Locate the cell with the specified text and output its (x, y) center coordinate. 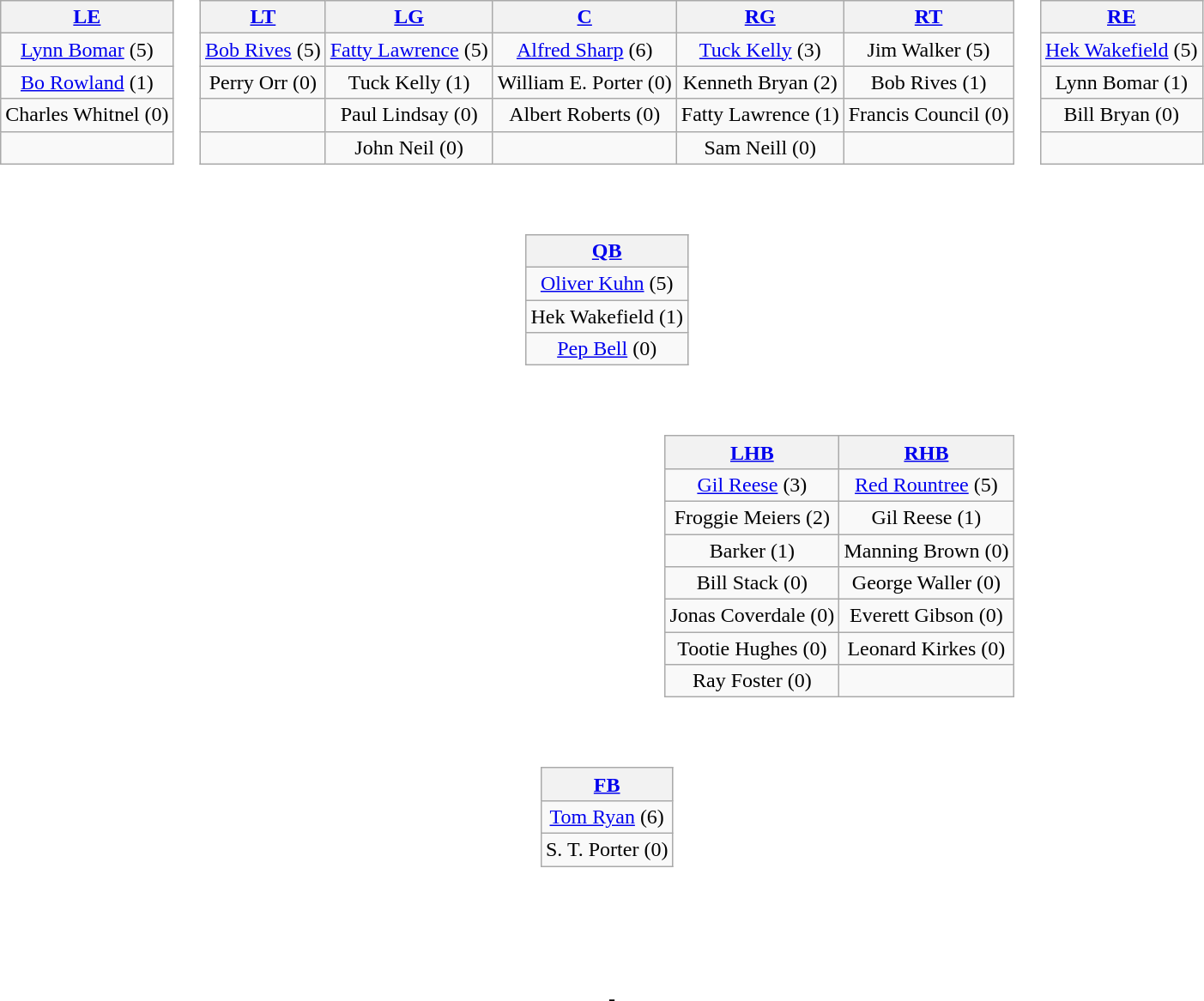
Alfred Sharp (6) (584, 50)
S. T. Porter (0) (606, 849)
George Waller (0) (927, 583)
RG (760, 17)
LG (408, 17)
LHB (752, 452)
C (584, 17)
Ray Foster (0) (752, 681)
RHB (927, 452)
Everett Gibson (0) (927, 616)
William E. Porter (0) (584, 82)
Pep Bell (0) (608, 349)
QB (608, 251)
Hek Wakefield (5) (1121, 50)
Jim Walker (5) (929, 50)
Sam Neill (0) (760, 148)
Charles Whitnel (0) (88, 115)
FB Tom Ryan (6) S. T. Porter (0) (617, 805)
Tootie Hughes (0) (752, 648)
Lynn Bomar (1) (1121, 82)
Albert Roberts (0) (584, 115)
LE (88, 17)
Bo Rowland (1) (88, 82)
QB Oliver Kuhn (5) Hek Wakefield (1) Pep Bell (0) (617, 288)
Gil Reese (1) (927, 517)
Manning Brown (0) (927, 550)
FB (606, 784)
Red Rountree (5) (927, 485)
Bob Rives (5) (263, 50)
Hek Wakefield (1) (608, 317)
Tuck Kelly (3) (760, 50)
Oliver Kuhn (5) (608, 284)
Lynn Bomar (5) (88, 50)
Bill Bryan (0) (1121, 115)
Bob Rives (1) (929, 82)
Fatty Lawrence (1) (760, 115)
Gil Reese (3) (752, 485)
Jonas Coverdale (0) (752, 616)
LT (263, 17)
Tuck Kelly (1) (408, 82)
John Neil (0) (408, 148)
Froggie Meiers (2) (752, 517)
Paul Lindsay (0) (408, 115)
Barker (1) (752, 550)
Perry Orr (0) (263, 82)
Fatty Lawrence (5) (408, 50)
RT (929, 17)
Kenneth Bryan (2) (760, 82)
Bill Stack (0) (752, 583)
Francis Council (0) (929, 115)
RE (1121, 17)
Leonard Kirkes (0) (927, 648)
Tom Ryan (6) (606, 817)
